Find where the given text appears and provide that cell's center as (X, Y) coordinate. 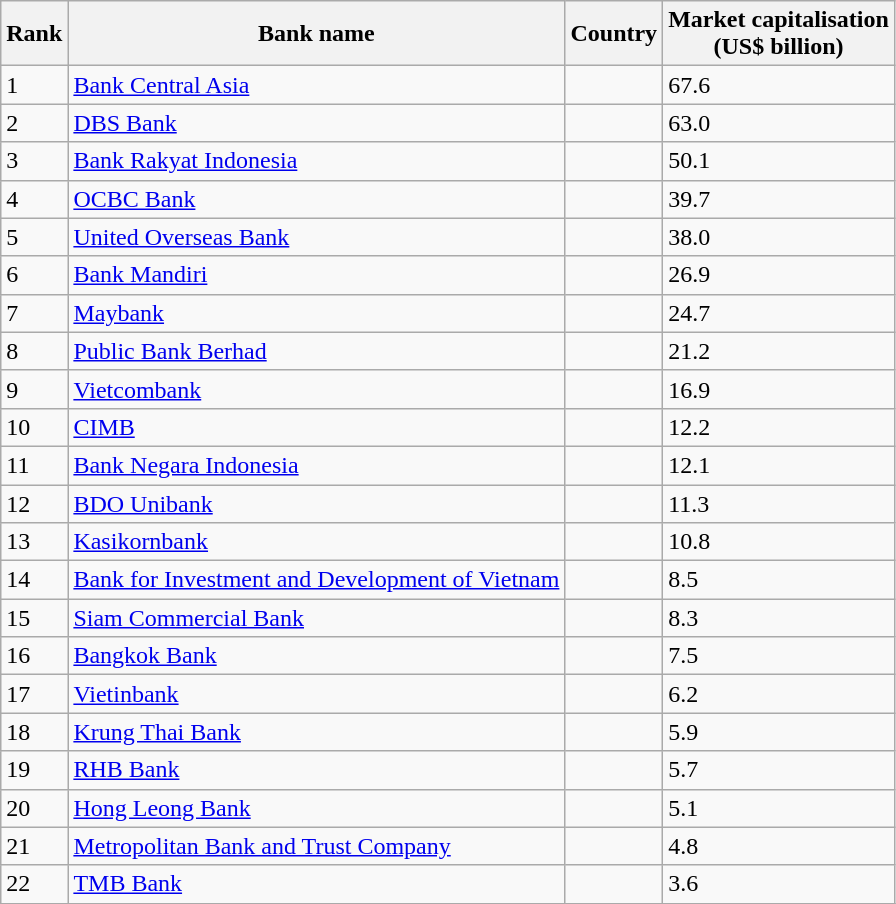
8.5 (779, 580)
1 (34, 85)
RHB Bank (316, 770)
5.9 (779, 732)
9 (34, 389)
26.9 (779, 275)
5.7 (779, 770)
12.2 (779, 427)
13 (34, 542)
14 (34, 580)
4 (34, 199)
Vietinbank (316, 694)
Country (614, 34)
6.2 (779, 694)
2 (34, 123)
16 (34, 656)
Kasikornbank (316, 542)
16.9 (779, 389)
CIMB (316, 427)
Bank Mandiri (316, 275)
Hong Leong Bank (316, 808)
Public Bank Berhad (316, 351)
Market capitalisation(US$ billion) (779, 34)
17 (34, 694)
10 (34, 427)
8 (34, 351)
4.8 (779, 846)
TMB Bank (316, 884)
Rank (34, 34)
21.2 (779, 351)
3 (34, 161)
Vietcombank (316, 389)
Maybank (316, 313)
50.1 (779, 161)
67.6 (779, 85)
20 (34, 808)
6 (34, 275)
8.3 (779, 618)
24.7 (779, 313)
Bank Rakyat Indonesia (316, 161)
Metropolitan Bank and Trust Company (316, 846)
United Overseas Bank (316, 237)
10.8 (779, 542)
19 (34, 770)
Bangkok Bank (316, 656)
Krung Thai Bank (316, 732)
BDO Unibank (316, 503)
22 (34, 884)
Bank name (316, 34)
11.3 (779, 503)
Bank for Investment and Development of Vietnam (316, 580)
7.5 (779, 656)
38.0 (779, 237)
7 (34, 313)
21 (34, 846)
39.7 (779, 199)
12 (34, 503)
Bank Central Asia (316, 85)
15 (34, 618)
Bank Negara Indonesia (316, 465)
OCBC Bank (316, 199)
5 (34, 237)
12.1 (779, 465)
3.6 (779, 884)
11 (34, 465)
18 (34, 732)
5.1 (779, 808)
Siam Commercial Bank (316, 618)
63.0 (779, 123)
DBS Bank (316, 123)
